Return (x, y) of the center of cell containing provided text 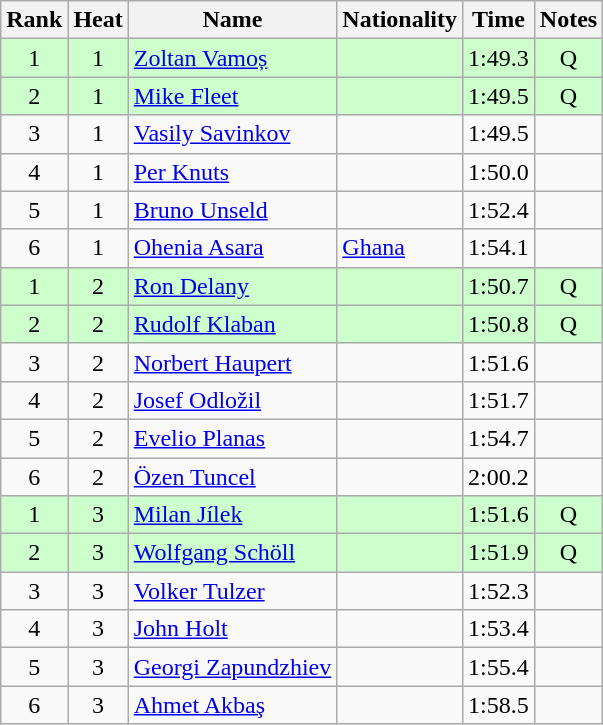
Per Knuts (232, 172)
Ghana (400, 248)
1:54.7 (499, 438)
Heat (98, 20)
Time (499, 20)
Milan Jílek (232, 515)
Norbert Haupert (232, 362)
Ahmet Akbaş (232, 705)
Wolfgang Schöll (232, 553)
1:55.4 (499, 667)
Özen Tuncel (232, 477)
1:50.8 (499, 324)
Notes (568, 20)
Rank (34, 20)
1:49.3 (499, 58)
1:58.5 (499, 705)
Bruno Unseld (232, 210)
1:50.7 (499, 286)
Name (232, 20)
1:52.3 (499, 591)
1:51.9 (499, 553)
1:54.1 (499, 248)
1:53.4 (499, 629)
Vasily Savinkov (232, 134)
1:51.7 (499, 400)
Georgi Zapundzhiev (232, 667)
Nationality (400, 20)
Zoltan Vamoș (232, 58)
Mike Fleet (232, 96)
1:52.4 (499, 210)
Ohenia Asara (232, 248)
Josef Odložil (232, 400)
2:00.2 (499, 477)
Ron Delany (232, 286)
Rudolf Klaban (232, 324)
John Holt (232, 629)
Volker Tulzer (232, 591)
1:50.0 (499, 172)
Evelio Planas (232, 438)
